Capture the cell that displays the provided text and extract its (x, y) central coordinate. 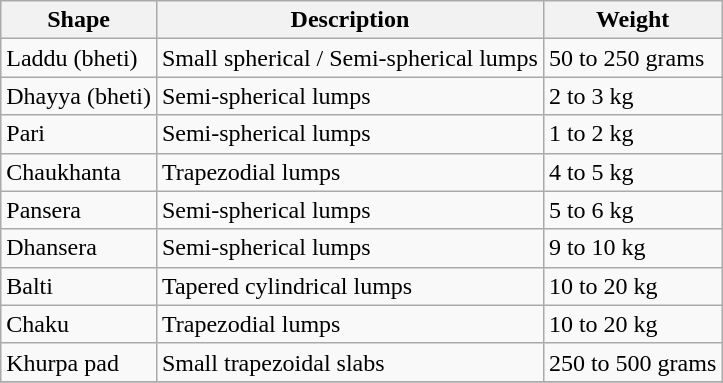
Khurpa pad (79, 362)
Description (350, 20)
250 to 500 grams (632, 362)
1 to 2 kg (632, 134)
Small spherical / Semi-spherical lumps (350, 58)
4 to 5 kg (632, 172)
5 to 6 kg (632, 210)
Weight (632, 20)
9 to 10 kg (632, 248)
Laddu (bheti) (79, 58)
Dhansera (79, 248)
Pansera (79, 210)
2 to 3 kg (632, 96)
Small trapezoidal slabs (350, 362)
Shape (79, 20)
Tapered cylindrical lumps (350, 286)
Pari (79, 134)
50 to 250 grams (632, 58)
Balti (79, 286)
Chaku (79, 324)
Chaukhanta (79, 172)
Dhayya (bheti) (79, 96)
